Return the (X, Y) coordinate for the center point of the cell that contains the specified text.  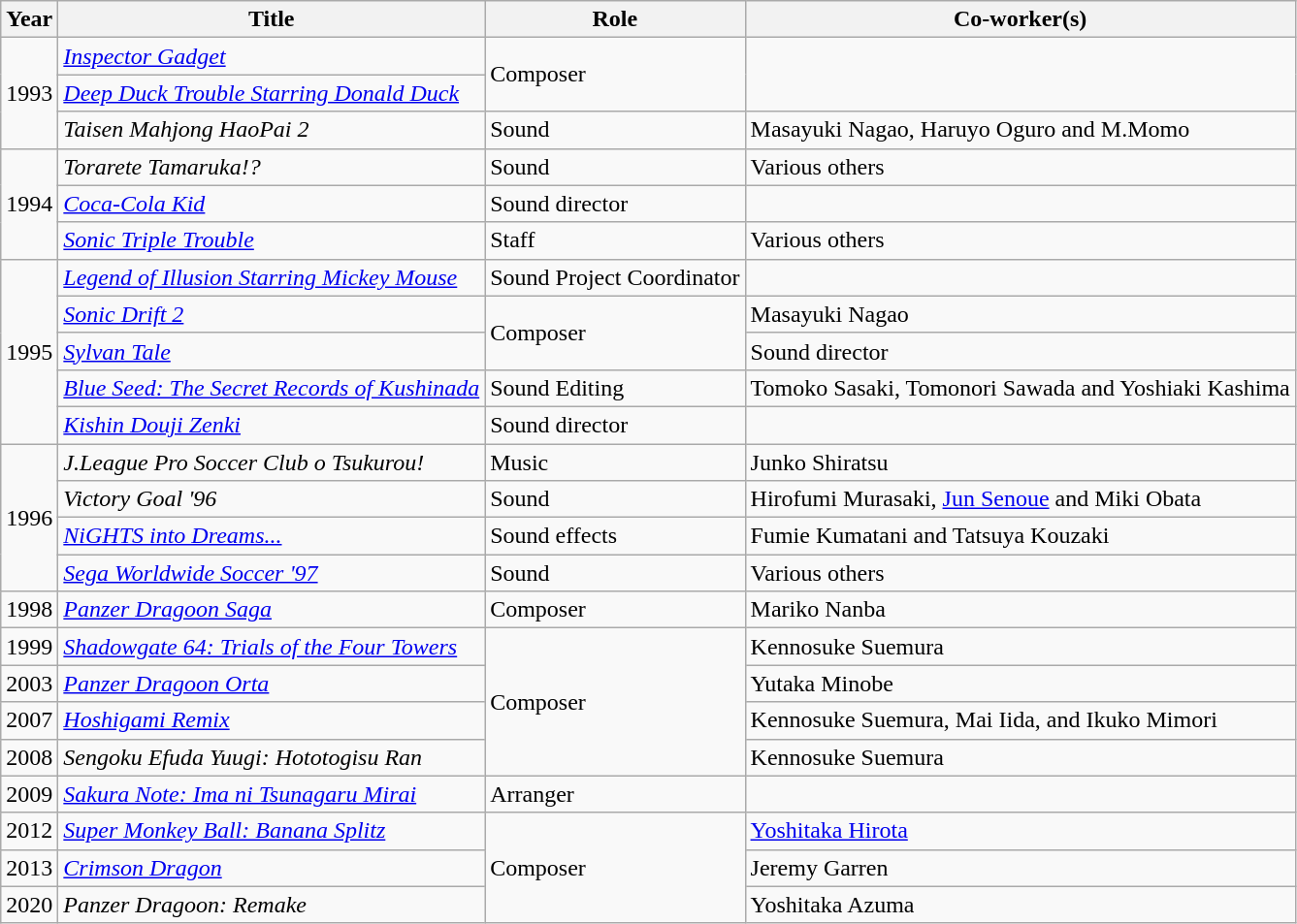
Sound effects (615, 536)
Music (615, 462)
Torarete Tamaruka!? (272, 167)
Sonic Triple Trouble (272, 240)
2003 (29, 684)
Shadowgate 64: Trials of the Four Towers (272, 647)
2013 (29, 868)
Coca-Cola Kid (272, 204)
1994 (29, 204)
Victory Goal '96 (272, 499)
2020 (29, 905)
Sound Project Coordinator (615, 277)
Kennosuke Suemura, Mai Iida, and Ikuko Mimori (1021, 720)
Deep Duck Trouble Starring Donald Duck (272, 93)
Inspector Gadget (272, 56)
NiGHTS into Dreams... (272, 536)
Title (272, 19)
2007 (29, 720)
Hirofumi Murasaki, Jun Senoue and Miki Obata (1021, 499)
Masayuki Nagao, Haruyo Oguro and M.Momo (1021, 130)
Legend of Illusion Starring Mickey Mouse (272, 277)
Panzer Dragoon Orta (272, 684)
Panzer Dragoon: Remake (272, 905)
Masayuki Nagao (1021, 314)
Hoshigami Remix (272, 720)
Yoshitaka Azuma (1021, 905)
Yoshitaka Hirota (1021, 831)
Junko Shiratsu (1021, 462)
Crimson Dragon (272, 868)
Taisen Mahjong HaoPai 2 (272, 130)
2012 (29, 831)
Staff (615, 240)
Panzer Dragoon Saga (272, 610)
Super Monkey Ball: Banana Splitz (272, 831)
Year (29, 19)
Jeremy Garren (1021, 868)
1996 (29, 518)
Sakura Note: Ima ni Tsunagaru Mirai (272, 794)
Sonic Drift 2 (272, 314)
Yutaka Minobe (1021, 684)
Mariko Nanba (1021, 610)
2009 (29, 794)
Sylvan Tale (272, 351)
Sound Editing (615, 388)
Kishin Douji Zenki (272, 425)
Role (615, 19)
Sengoku Efuda Yuugi: Hototogisu Ran (272, 757)
2008 (29, 757)
Tomoko Sasaki, Tomonori Sawada and Yoshiaki Kashima (1021, 388)
Arranger (615, 794)
J.League Pro Soccer Club o Tsukurou! (272, 462)
Fumie Kumatani and Tatsuya Kouzaki (1021, 536)
Sega Worldwide Soccer '97 (272, 573)
1999 (29, 647)
Blue Seed: The Secret Records of Kushinada (272, 388)
Co-worker(s) (1021, 19)
1995 (29, 351)
1993 (29, 93)
1998 (29, 610)
